For the text-containing cell, return its midpoint in (X, Y) coordinate format. 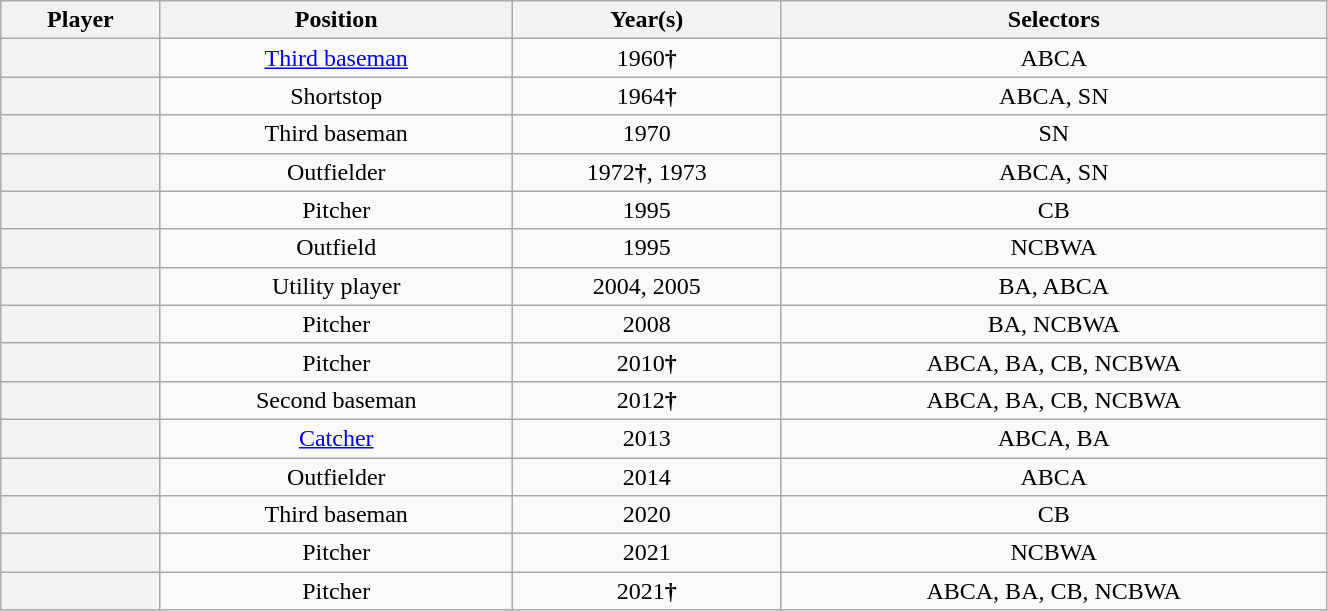
2020 (646, 515)
Position (336, 20)
2014 (646, 477)
Selectors (1054, 20)
Shortstop (336, 96)
ABCA, BA (1054, 438)
2012† (646, 400)
1964† (646, 96)
2021† (646, 591)
2008 (646, 324)
SN (1054, 134)
2004, 2005 (646, 286)
BA, ABCA (1054, 286)
Utility player (336, 286)
BA, NCBWA (1054, 324)
Second baseman (336, 400)
1970 (646, 134)
2013 (646, 438)
Player (80, 20)
1972†, 1973 (646, 172)
1960† (646, 58)
2021 (646, 553)
2010† (646, 362)
Year(s) (646, 20)
Outfield (336, 248)
Catcher (336, 438)
